Determine the [x, y] coordinate at the center of the cell enclosing the given text.  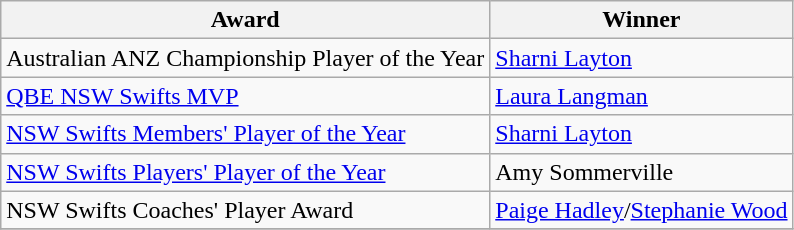
NSW Swifts Coaches' Player Award [246, 210]
QBE NSW Swifts MVP [246, 96]
Laura Langman [642, 96]
NSW Swifts Members' Player of the Year [246, 134]
Australian ANZ Championship Player of the Year [246, 58]
Winner [642, 20]
NSW Swifts Players' Player of the Year [246, 172]
Paige Hadley/Stephanie Wood [642, 210]
Amy Sommerville [642, 172]
Award [246, 20]
